Detect which cell encompasses the target text, then output its [x, y] center coordinate. 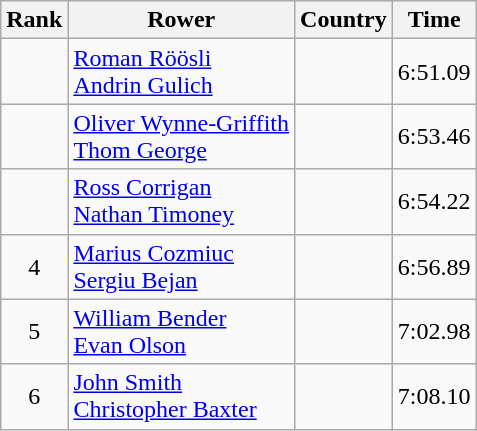
7:02.98 [434, 332]
William BenderEvan Olson [182, 332]
6 [34, 396]
Marius CozmiucSergiu Bejan [182, 266]
Roman RöösliAndrin Gulich [182, 72]
5 [34, 332]
7:08.10 [434, 396]
4 [34, 266]
Rank [34, 20]
6:56.89 [434, 266]
6:53.46 [434, 136]
Country [344, 20]
Time [434, 20]
Rower [182, 20]
John SmithChristopher Baxter [182, 396]
Oliver Wynne-GriffithThom George [182, 136]
Ross CorriganNathan Timoney [182, 202]
6:54.22 [434, 202]
6:51.09 [434, 72]
